Output the [X, Y] coordinate of the center of the cell containing the given text.  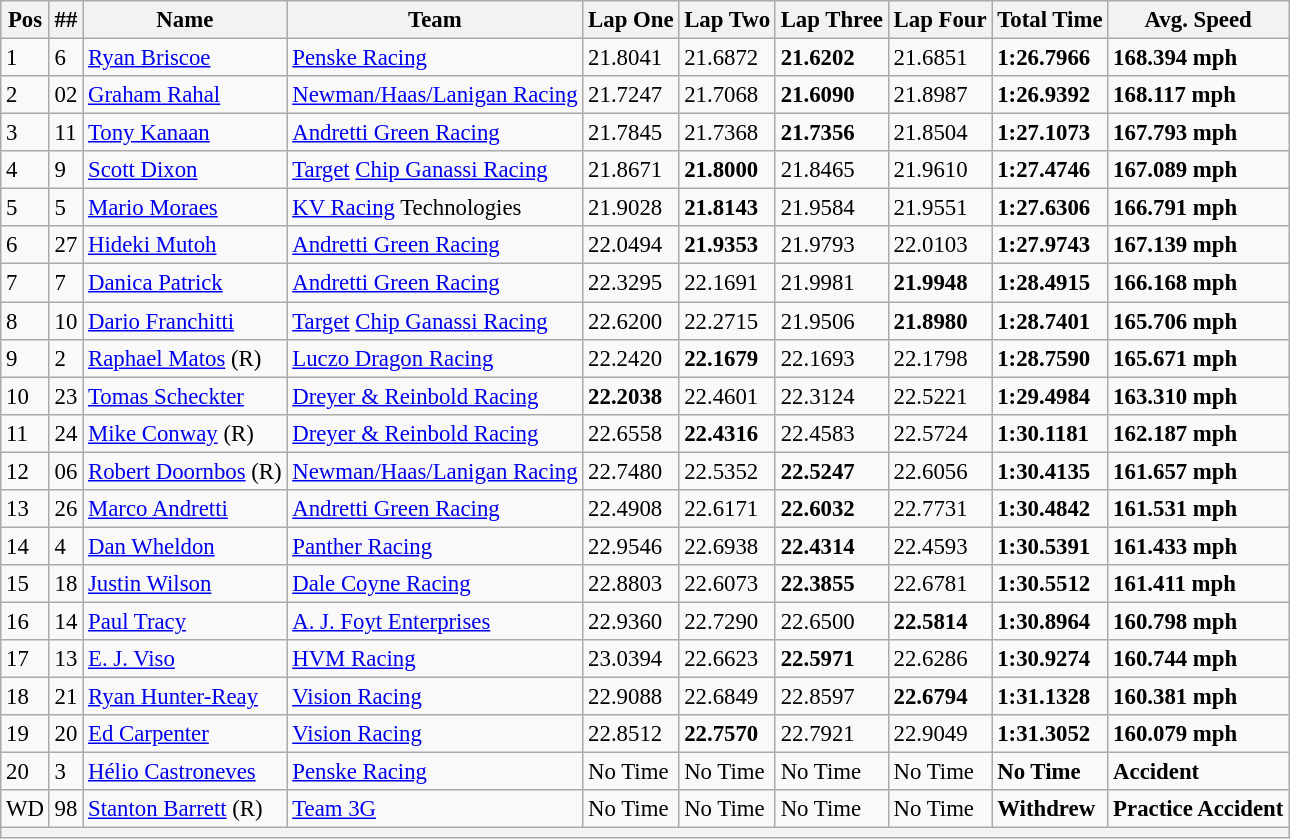
Stanton Barrett (R) [185, 809]
Justin Wilson [185, 584]
Mike Conway (R) [185, 433]
1:29.4984 [1050, 396]
16 [26, 621]
22.0103 [940, 245]
22.6623 [727, 659]
22.6938 [727, 546]
1:28.7590 [1050, 358]
21.8465 [832, 170]
21.9793 [832, 245]
21.8143 [727, 208]
22.7570 [727, 734]
166.168 mph [1198, 283]
Team 3G [435, 809]
22.5221 [940, 396]
06 [66, 471]
Hideki Mutoh [185, 245]
22.9088 [631, 697]
162.187 mph [1198, 433]
E. J. Viso [185, 659]
22.7921 [832, 734]
1:31.3052 [1050, 734]
168.394 mph [1198, 58]
23.0394 [631, 659]
21.9948 [940, 283]
Pos [26, 20]
21.7845 [631, 133]
24 [66, 433]
Team [435, 20]
161.411 mph [1198, 584]
22.2038 [631, 396]
163.310 mph [1198, 396]
Danica Patrick [185, 283]
166.791 mph [1198, 208]
22.6849 [727, 697]
22.6200 [631, 321]
Ryan Briscoe [185, 58]
1:28.4915 [1050, 283]
1:27.6306 [1050, 208]
1:30.5512 [1050, 584]
168.117 mph [1198, 95]
Withdrew [1050, 809]
21.8671 [631, 170]
17 [26, 659]
165.706 mph [1198, 321]
1:30.9274 [1050, 659]
## [66, 20]
22.3855 [832, 584]
21.6202 [832, 58]
22.2715 [727, 321]
Raphael Matos (R) [185, 358]
Name [185, 20]
22.3295 [631, 283]
1:30.8964 [1050, 621]
02 [66, 95]
21.7247 [631, 95]
Hélio Castroneves [185, 772]
1:26.7966 [1050, 58]
160.079 mph [1198, 734]
22.4601 [727, 396]
22.6056 [940, 471]
22.1691 [727, 283]
22.0494 [631, 245]
Robert Doornbos (R) [185, 471]
21.9610 [940, 170]
Lap Four [940, 20]
161.657 mph [1198, 471]
Dale Coyne Racing [435, 584]
22.4583 [832, 433]
Lap Three [832, 20]
21.7068 [727, 95]
167.793 mph [1198, 133]
Paul Tracy [185, 621]
22.9049 [940, 734]
Graham Rahal [185, 95]
21.9353 [727, 245]
1:28.7401 [1050, 321]
Accident [1198, 772]
98 [66, 809]
Luczo Dragon Racing [435, 358]
22.7731 [940, 509]
1:30.4135 [1050, 471]
Dario Franchitti [185, 321]
21.9028 [631, 208]
12 [26, 471]
22.6286 [940, 659]
19 [26, 734]
160.798 mph [1198, 621]
22.6032 [832, 509]
1:30.5391 [1050, 546]
Ed Carpenter [185, 734]
21 [66, 697]
15 [26, 584]
22.6781 [940, 584]
21.6090 [832, 95]
22.5971 [832, 659]
21.9551 [940, 208]
160.381 mph [1198, 697]
Dan Wheldon [185, 546]
Ryan Hunter-Reay [185, 697]
1:27.9743 [1050, 245]
161.433 mph [1198, 546]
22.4908 [631, 509]
Lap Two [727, 20]
22.8512 [631, 734]
1:27.4746 [1050, 170]
Lap One [631, 20]
21.7368 [727, 133]
22.7480 [631, 471]
22.6500 [832, 621]
22.6558 [631, 433]
21.9506 [832, 321]
Practice Accident [1198, 809]
22.4316 [727, 433]
22.6171 [727, 509]
22.5814 [940, 621]
160.744 mph [1198, 659]
22.5724 [940, 433]
Avg. Speed [1198, 20]
WD [26, 809]
22.5247 [832, 471]
22.7290 [727, 621]
8 [26, 321]
21.8987 [940, 95]
22.9360 [631, 621]
22.2420 [631, 358]
Total Time [1050, 20]
26 [66, 509]
1:27.1073 [1050, 133]
22.6073 [727, 584]
1:31.1328 [1050, 697]
22.4593 [940, 546]
21.8000 [727, 170]
22.1693 [832, 358]
1 [26, 58]
21.8504 [940, 133]
23 [66, 396]
27 [66, 245]
A. J. Foyt Enterprises [435, 621]
22.5352 [727, 471]
21.6872 [727, 58]
1:30.1181 [1050, 433]
22.6794 [940, 697]
22.3124 [832, 396]
1:26.9392 [1050, 95]
167.089 mph [1198, 170]
22.9546 [631, 546]
22.1679 [727, 358]
167.139 mph [1198, 245]
Tomas Scheckter [185, 396]
165.671 mph [1198, 358]
22.4314 [832, 546]
Panther Racing [435, 546]
Tony Kanaan [185, 133]
21.9584 [832, 208]
22.8803 [631, 584]
21.6851 [940, 58]
Scott Dixon [185, 170]
HVM Racing [435, 659]
21.7356 [832, 133]
Marco Andretti [185, 509]
1:30.4842 [1050, 509]
21.9981 [832, 283]
Mario Moraes [185, 208]
161.531 mph [1198, 509]
KV Racing Technologies [435, 208]
22.1798 [940, 358]
21.8041 [631, 58]
21.8980 [940, 321]
22.8597 [832, 697]
